Search for the cell housing the specified text and yield its (x, y) center coordinate. 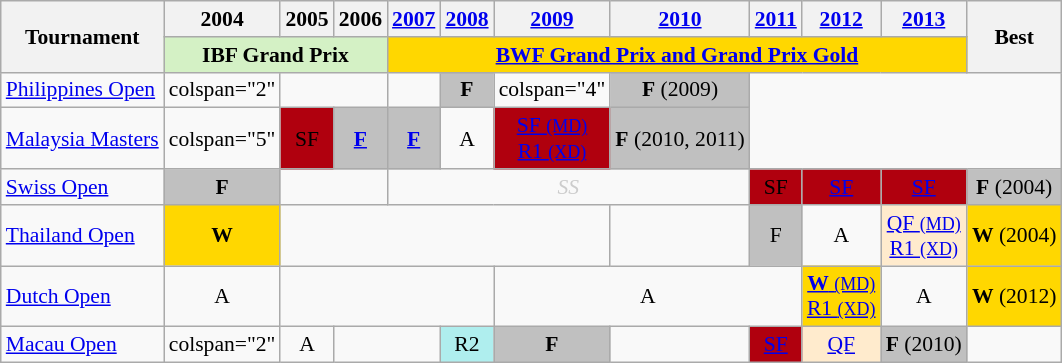
F (2010) (924, 345)
2008 (466, 19)
W (2004) (1014, 236)
F (2004) (1014, 187)
R2 (466, 345)
QF (842, 345)
W (222, 236)
F (2010, 2011) (680, 138)
2007 (414, 19)
2011 (776, 19)
2010 (680, 19)
2006 (360, 19)
Best (1014, 36)
colspan="5" (222, 138)
colspan="4" (552, 90)
2012 (842, 19)
Thailand Open (82, 236)
Dutch Open (82, 296)
Tournament (82, 36)
Macau Open (82, 345)
F (2009) (680, 90)
Philippines Open (82, 90)
2009 (552, 19)
2013 (924, 19)
W (MD) R1 (XD) (842, 296)
SF (MD) R1 (XD) (552, 138)
2004 (222, 19)
IBF Grand Prix (276, 55)
Malaysia Masters (82, 138)
2005 (306, 19)
QF (MD) R1 (XD) (924, 236)
W (2012) (1014, 296)
BWF Grand Prix and Grand Prix Gold (677, 55)
Swiss Open (82, 187)
SS (568, 187)
